Provide the [X, Y] coordinate of the cell's center where the given text is located.  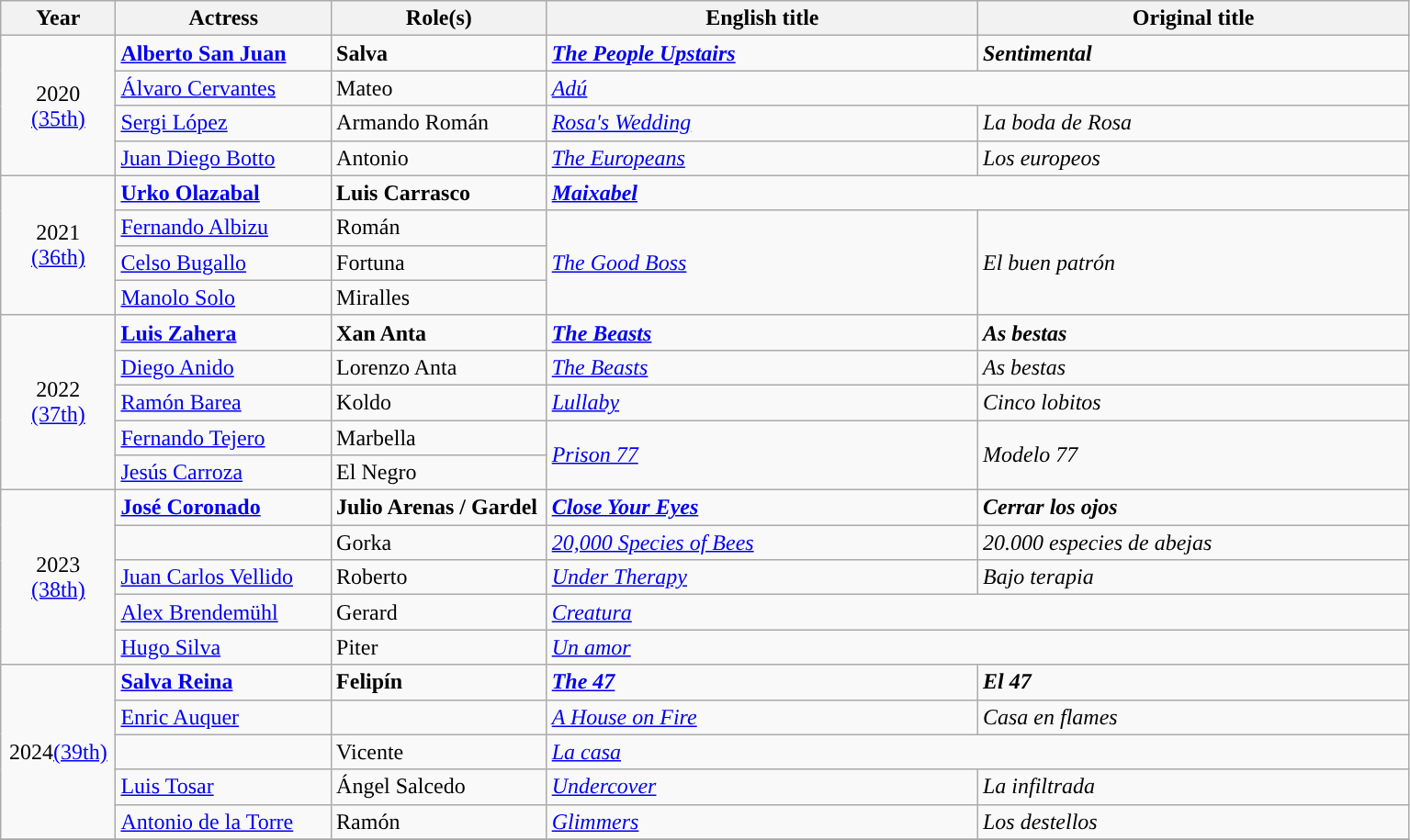
Rosa's Wedding [762, 123]
Fernando Tejero [224, 438]
Antonio de la Torre [224, 822]
Los europeos [1192, 158]
Original title [1192, 18]
2022(37th) [59, 402]
2021(36th) [59, 245]
Prison 77 [762, 455]
Ángel Salcedo [439, 787]
Lorenzo Anta [439, 367]
The 47 [762, 682]
Piter [439, 647]
Roberto [439, 577]
Antonio [439, 158]
Xan Anta [439, 332]
Román [439, 228]
Salva [439, 53]
Role(s) [439, 18]
Koldo [439, 402]
Close Your Eyes [762, 508]
The Good Boss [762, 263]
2024(39th) [59, 752]
Gerard [439, 612]
The Europeans [762, 158]
Luis Tosar [224, 787]
El 47 [1192, 682]
Casa en flames [1192, 717]
The People Upstairs [762, 53]
Ramón Barea [224, 402]
Year [59, 18]
El buen patrón [1192, 263]
El Negro [439, 473]
Glimmers [762, 822]
Creatura [977, 612]
Armando Román [439, 123]
Felipín [439, 682]
Luis Carrasco [439, 193]
Adú [977, 88]
Diego Anido [224, 367]
Mateo [439, 88]
Cerrar los ojos [1192, 508]
2023(38th) [59, 577]
Fortuna [439, 263]
Juan Diego Botto [224, 158]
Celso Bugallo [224, 263]
Sentimental [1192, 53]
Urko Olazabal [224, 193]
Undercover [762, 787]
Alex Brendemühl [224, 612]
Los destellos [1192, 822]
Marbella [439, 438]
Under Therapy [762, 577]
Maixabel [977, 193]
Enric Auquer [224, 717]
La infiltrada [1192, 787]
Juan Carlos Vellido [224, 577]
Fernando Albizu [224, 228]
José Coronado [224, 508]
Gorka [439, 543]
Ramón [439, 822]
Modelo 77 [1192, 455]
Hugo Silva [224, 647]
Luis Zahera [224, 332]
Alberto San Juan [224, 53]
Lullaby [762, 402]
Un amor [977, 647]
Vicente [439, 752]
A House on Fire [762, 717]
20,000 Species of Bees [762, 543]
English title [762, 18]
Jesús Carroza [224, 473]
Julio Arenas / Gardel [439, 508]
Manolo Solo [224, 297]
Salva Reina [224, 682]
Álvaro Cervantes [224, 88]
Bajo terapia [1192, 577]
La casa [977, 752]
2020(35th) [59, 106]
Sergi López [224, 123]
Miralles [439, 297]
Actress [224, 18]
Cinco lobitos [1192, 402]
La boda de Rosa [1192, 123]
20.000 especies de abejas [1192, 543]
